Capture the cell that displays the provided text and extract its (X, Y) central coordinate. 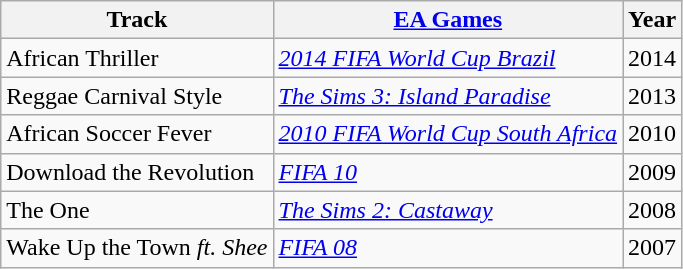
African Soccer Fever (137, 134)
The One (137, 210)
The Sims 3: Island Paradise (448, 96)
Reggae Carnival Style (137, 96)
2007 (652, 248)
2008 (652, 210)
2010 (652, 134)
Wake Up the Town ft. Shee (137, 248)
Track (137, 20)
2013 (652, 96)
FIFA 08 (448, 248)
2010 FIFA World Cup South Africa (448, 134)
African Thriller (137, 58)
The Sims 2: Castaway (448, 210)
2014 (652, 58)
EA Games (448, 20)
FIFA 10 (448, 172)
2014 FIFA World Cup Brazil (448, 58)
Year (652, 20)
2009 (652, 172)
Download the Revolution (137, 172)
